Extract the [x, y] coordinate from the center of the cell holding the provided text.  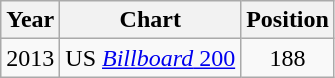
Position [288, 20]
Year [30, 20]
US Billboard 200 [150, 58]
Chart [150, 20]
2013 [30, 58]
188 [288, 58]
